Output the [x, y] coordinate of the center of the cell containing the given text.  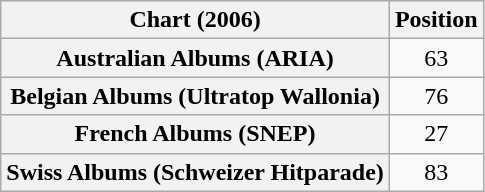
76 [436, 96]
83 [436, 172]
Belgian Albums (Ultratop Wallonia) [196, 96]
Position [436, 20]
Australian Albums (ARIA) [196, 58]
27 [436, 134]
Chart (2006) [196, 20]
French Albums (SNEP) [196, 134]
Swiss Albums (Schweizer Hitparade) [196, 172]
63 [436, 58]
